For the text-containing cell, return its midpoint in [X, Y] coordinate format. 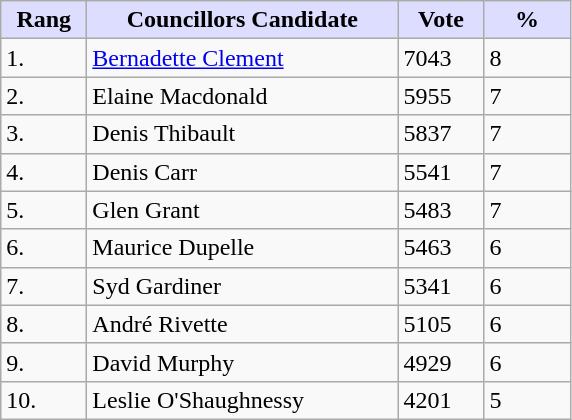
1. [44, 58]
% [527, 20]
5341 [441, 286]
6. [44, 248]
10. [44, 400]
5483 [441, 210]
André Rivette [242, 324]
2. [44, 96]
5463 [441, 248]
Vote [441, 20]
8. [44, 324]
5. [44, 210]
8 [527, 58]
4. [44, 172]
Rang [44, 20]
Leslie O'Shaughnessy [242, 400]
7. [44, 286]
Elaine Macdonald [242, 96]
Bernadette Clement [242, 58]
5955 [441, 96]
5541 [441, 172]
David Murphy [242, 362]
5837 [441, 134]
5 [527, 400]
Denis Thibault [242, 134]
5105 [441, 324]
Councillors Candidate [242, 20]
3. [44, 134]
7043 [441, 58]
Syd Gardiner [242, 286]
Maurice Dupelle [242, 248]
9. [44, 362]
Glen Grant [242, 210]
Denis Carr [242, 172]
4201 [441, 400]
4929 [441, 362]
